Scan for the cell matching the given text and deliver its [X, Y] coordinate at center. 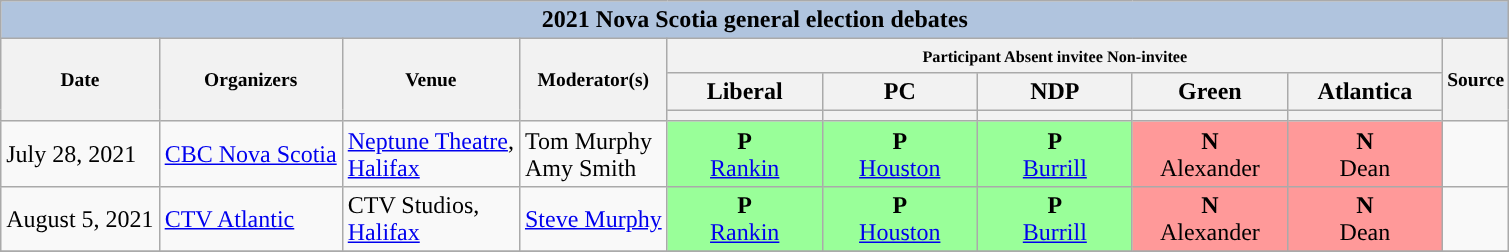
CTV Studios, Halifax [430, 218]
PC [900, 91]
CTV Atlantic [250, 218]
Neptune Theatre, Halifax [430, 154]
Source [1475, 80]
Date [80, 80]
Venue [430, 80]
Participant Absent invitee Non-invitee [1054, 56]
Moderator(s) [593, 80]
Steve Murphy [593, 218]
2021 Nova Scotia general election debates [755, 20]
Atlantica [1364, 91]
NDP [1054, 91]
Tom Murphy Amy Smith [593, 154]
Liberal [744, 91]
CBC Nova Scotia [250, 154]
Organizers [250, 80]
August 5, 2021 [80, 218]
July 28, 2021 [80, 154]
Green [1210, 91]
